Return (X, Y) of the center of cell containing provided text 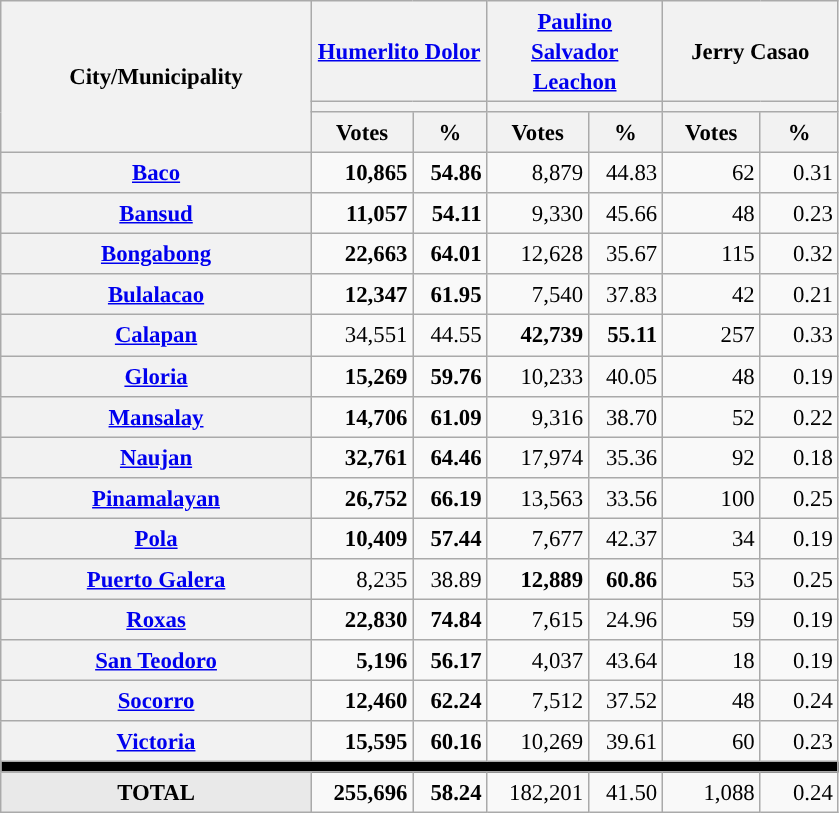
City/Municipality (156, 77)
60.16 (450, 742)
45.66 (625, 214)
Gloria (156, 376)
66.19 (450, 498)
Pinamalayan (156, 498)
182,201 (538, 792)
17,974 (538, 458)
40.05 (625, 376)
0.22 (799, 416)
255,696 (362, 792)
12,889 (538, 580)
Paulino Salvador Leachon (575, 52)
10,269 (538, 742)
Bulalacao (156, 294)
92 (712, 458)
Socorro (156, 700)
Victoria (156, 742)
60 (712, 742)
44.83 (625, 174)
Baco (156, 174)
12,460 (362, 700)
34,551 (362, 336)
Calapan (156, 336)
52 (712, 416)
22,830 (362, 620)
0.31 (799, 174)
Puerto Galera (156, 580)
9,330 (538, 214)
55.11 (625, 336)
10,409 (362, 538)
11,057 (362, 214)
7,615 (538, 620)
53 (712, 580)
15,595 (362, 742)
115 (712, 254)
43.64 (625, 660)
38.89 (450, 580)
18 (712, 660)
64.46 (450, 458)
12,628 (538, 254)
54.86 (450, 174)
37.52 (625, 700)
5,196 (362, 660)
Roxas (156, 620)
Jerry Casao (751, 52)
8,235 (362, 580)
15,269 (362, 376)
257 (712, 336)
100 (712, 498)
61.95 (450, 294)
0.33 (799, 336)
34 (712, 538)
74.84 (450, 620)
0.21 (799, 294)
62.24 (450, 700)
59 (712, 620)
7,677 (538, 538)
10,865 (362, 174)
35.67 (625, 254)
7,540 (538, 294)
41.50 (625, 792)
9,316 (538, 416)
62 (712, 174)
TOTAL (156, 792)
35.36 (625, 458)
64.01 (450, 254)
10,233 (538, 376)
1,088 (712, 792)
Bongabong (156, 254)
22,663 (362, 254)
42,739 (538, 336)
Mansalay (156, 416)
42 (712, 294)
24.96 (625, 620)
61.09 (450, 416)
44.55 (450, 336)
37.83 (625, 294)
58.24 (450, 792)
56.17 (450, 660)
32,761 (362, 458)
26,752 (362, 498)
0.32 (799, 254)
59.76 (450, 376)
8,879 (538, 174)
42.37 (625, 538)
0.18 (799, 458)
7,512 (538, 700)
14,706 (362, 416)
13,563 (538, 498)
38.70 (625, 416)
Naujan (156, 458)
4,037 (538, 660)
Bansud (156, 214)
33.56 (625, 498)
San Teodoro (156, 660)
12,347 (362, 294)
39.61 (625, 742)
Humerlito Dolor (399, 52)
57.44 (450, 538)
60.86 (625, 580)
54.11 (450, 214)
Pola (156, 538)
